Pinpoint the cell where the given text exists, returning its (X, Y) midpoint coordinate. 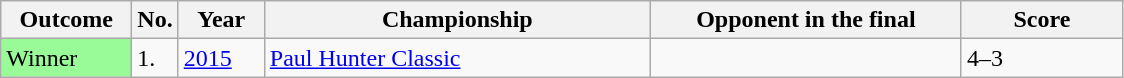
Paul Hunter Classic (457, 58)
Winner (66, 58)
Score (1042, 20)
2015 (221, 58)
Outcome (66, 20)
Opponent in the final (806, 20)
1. (155, 58)
Championship (457, 20)
No. (155, 20)
4–3 (1042, 58)
Year (221, 20)
